Scan for the cell matching the given text and deliver its [x, y] coordinate at center. 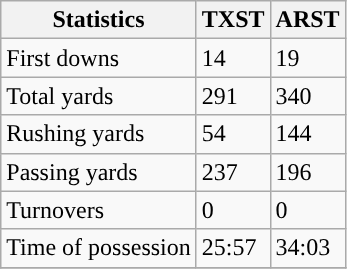
237 [233, 172]
Passing yards [99, 172]
Statistics [99, 20]
54 [233, 134]
291 [233, 96]
25:57 [233, 248]
14 [233, 58]
340 [308, 96]
ARST [308, 20]
Total yards [99, 96]
Time of possession [99, 248]
Rushing yards [99, 134]
196 [308, 172]
19 [308, 58]
Turnovers [99, 210]
144 [308, 134]
First downs [99, 58]
TXST [233, 20]
34:03 [308, 248]
